Provide the (x, y) coordinate of the cell's center where the given text is located.  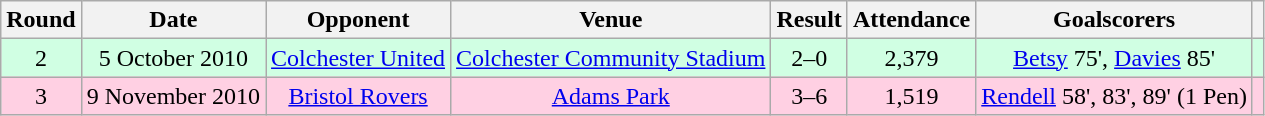
2,379 (911, 58)
Date (173, 20)
Goalscorers (1114, 20)
Venue (611, 20)
3–6 (809, 96)
Colchester United (358, 58)
9 November 2010 (173, 96)
Attendance (911, 20)
Round (41, 20)
Rendell 58', 83', 89' (1 Pen) (1114, 96)
5 October 2010 (173, 58)
Adams Park (611, 96)
Opponent (358, 20)
Result (809, 20)
2 (41, 58)
2–0 (809, 58)
Betsy 75', Davies 85' (1114, 58)
3 (41, 96)
Colchester Community Stadium (611, 58)
1,519 (911, 96)
Bristol Rovers (358, 96)
